Capture the cell that displays the provided text and extract its (X, Y) central coordinate. 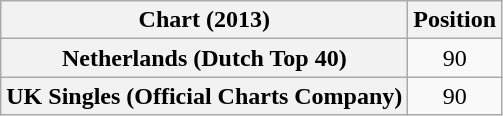
Netherlands (Dutch Top 40) (204, 58)
Position (455, 20)
Chart (2013) (204, 20)
UK Singles (Official Charts Company) (204, 96)
